Locate the cell with the specified text and output its [x, y] center coordinate. 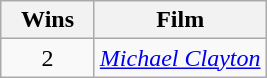
Film [180, 20]
Wins [48, 20]
2 [48, 58]
Michael Clayton [180, 58]
